Output the (x, y) coordinate of the center of the cell containing the given text.  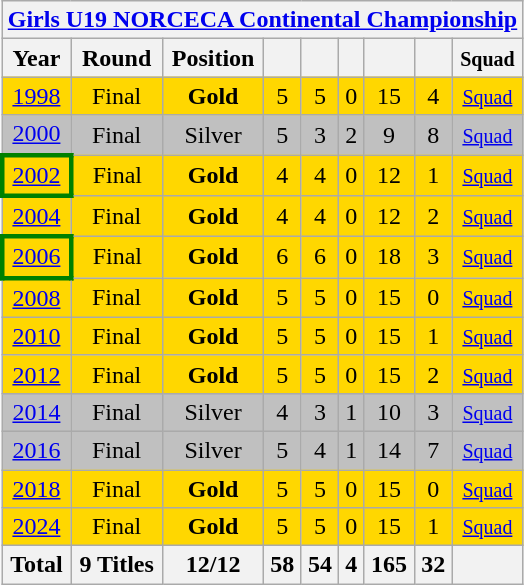
2006 (36, 258)
2004 (36, 216)
2010 (36, 336)
2002 (36, 174)
Total (36, 565)
18 (390, 258)
58 (283, 565)
9 (390, 135)
2014 (36, 412)
Round (117, 58)
2024 (36, 527)
1998 (36, 96)
14 (390, 450)
54 (320, 565)
2016 (36, 450)
Girls U19 NORCECA Continental Championship (262, 20)
165 (390, 565)
Year (36, 58)
9 Titles (117, 565)
10 (390, 412)
2000 (36, 135)
12/12 (214, 565)
32 (433, 565)
Position (214, 58)
2012 (36, 374)
8 (433, 135)
2008 (36, 298)
7 (433, 450)
2018 (36, 489)
